Capture the cell that displays the provided text and extract its [x, y] central coordinate. 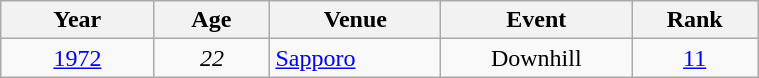
Event [536, 20]
22 [212, 58]
Age [212, 20]
Year [78, 20]
Venue [356, 20]
1972 [78, 58]
Rank [695, 20]
Sapporo [356, 58]
11 [695, 58]
Downhill [536, 58]
